For the text-containing cell, return its midpoint in [x, y] coordinate format. 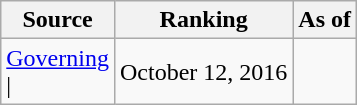
Ranking [203, 20]
As of [325, 20]
Governing| [58, 72]
October 12, 2016 [203, 72]
Source [58, 20]
